Output the (x, y) coordinate of the center of the cell containing the given text.  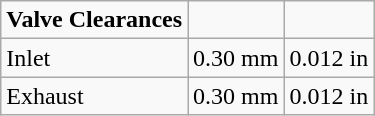
Valve Clearances (94, 20)
Inlet (94, 58)
Exhaust (94, 96)
